Capture the cell that displays the provided text and extract its (x, y) central coordinate. 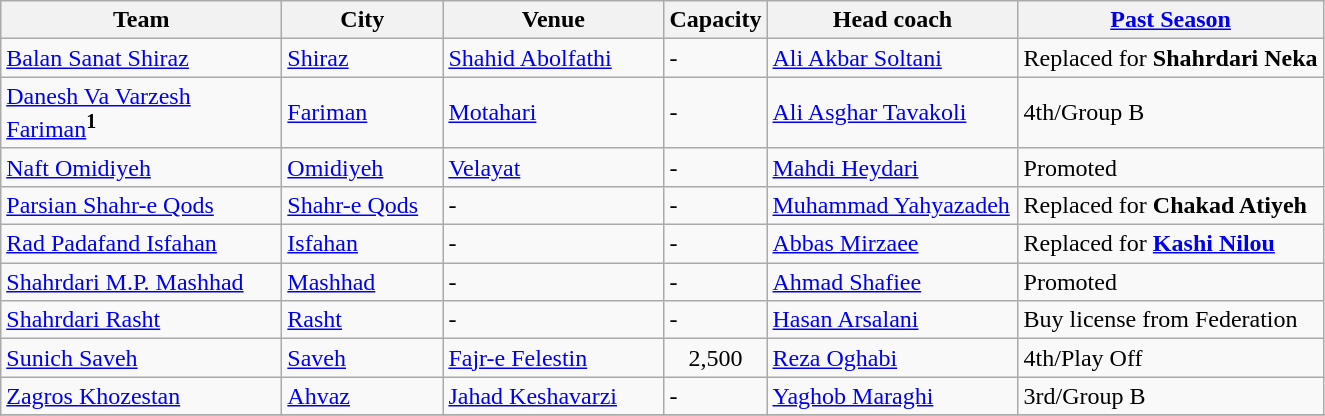
Zagros Khozestan (142, 396)
Fajr-e Felestin (554, 358)
3rd/Group B (1170, 396)
Capacity (716, 20)
Replaced for Chakad Atiyeh (1170, 205)
Sunich Saveh (142, 358)
Ali Akbar Soltani (892, 58)
Yaghob Maraghi (892, 396)
Naft Omidiyeh (142, 167)
Mahdi Heydari (892, 167)
Shahid Abolfathi (554, 58)
Replaced for Kashi Nilou (1170, 244)
Buy license from Federation (1170, 320)
City (362, 20)
Jahad Keshavarzi (554, 396)
Ahmad Shafiee (892, 282)
Velayat (554, 167)
Abbas Mirzaee (892, 244)
Reza Oghabi (892, 358)
4th/Play Off (1170, 358)
Danesh Va Varzesh Fariman1 (142, 113)
Rad Padafand Isfahan (142, 244)
Motahari (554, 113)
Rasht (362, 320)
Muhammad Yahyazadeh (892, 205)
Isfahan (362, 244)
Hasan Arsalani (892, 320)
Replaced for Shahrdari Neka (1170, 58)
4th/Group B (1170, 113)
Shahrdari Rasht (142, 320)
Mashhad (362, 282)
Fariman (362, 113)
Saveh (362, 358)
Venue (554, 20)
Balan Sanat Shiraz (142, 58)
Shahrdari M.P. Mashhad (142, 282)
Ahvaz (362, 396)
Past Season (1170, 20)
Shiraz (362, 58)
Head coach (892, 20)
2,500 (716, 358)
Shahr-e Qods (362, 205)
Omidiyeh (362, 167)
Team (142, 20)
Parsian Shahr-e Qods (142, 205)
Ali Asghar Tavakoli (892, 113)
